Return the (X, Y) coordinate for the center point of the cell that contains the specified text.  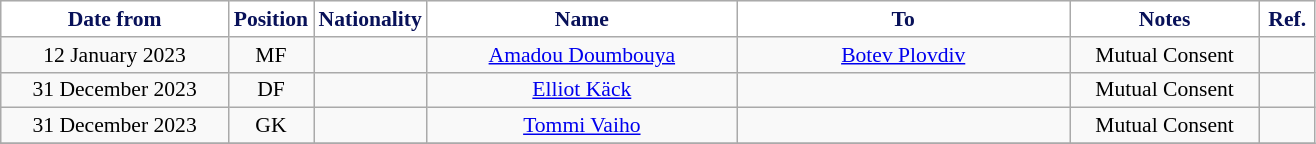
Tommi Vaiho (582, 126)
Name (582, 19)
Amadou Doumbouya (582, 55)
Position (270, 19)
DF (270, 90)
GK (270, 126)
MF (270, 55)
Notes (1165, 19)
Botev Plovdiv (904, 55)
Ref. (1288, 19)
To (904, 19)
Date from (115, 19)
12 January 2023 (115, 55)
Nationality (370, 19)
Elliot Käck (582, 90)
